Return the [x, y] coordinate for the center point of the cell that contains the specified text.  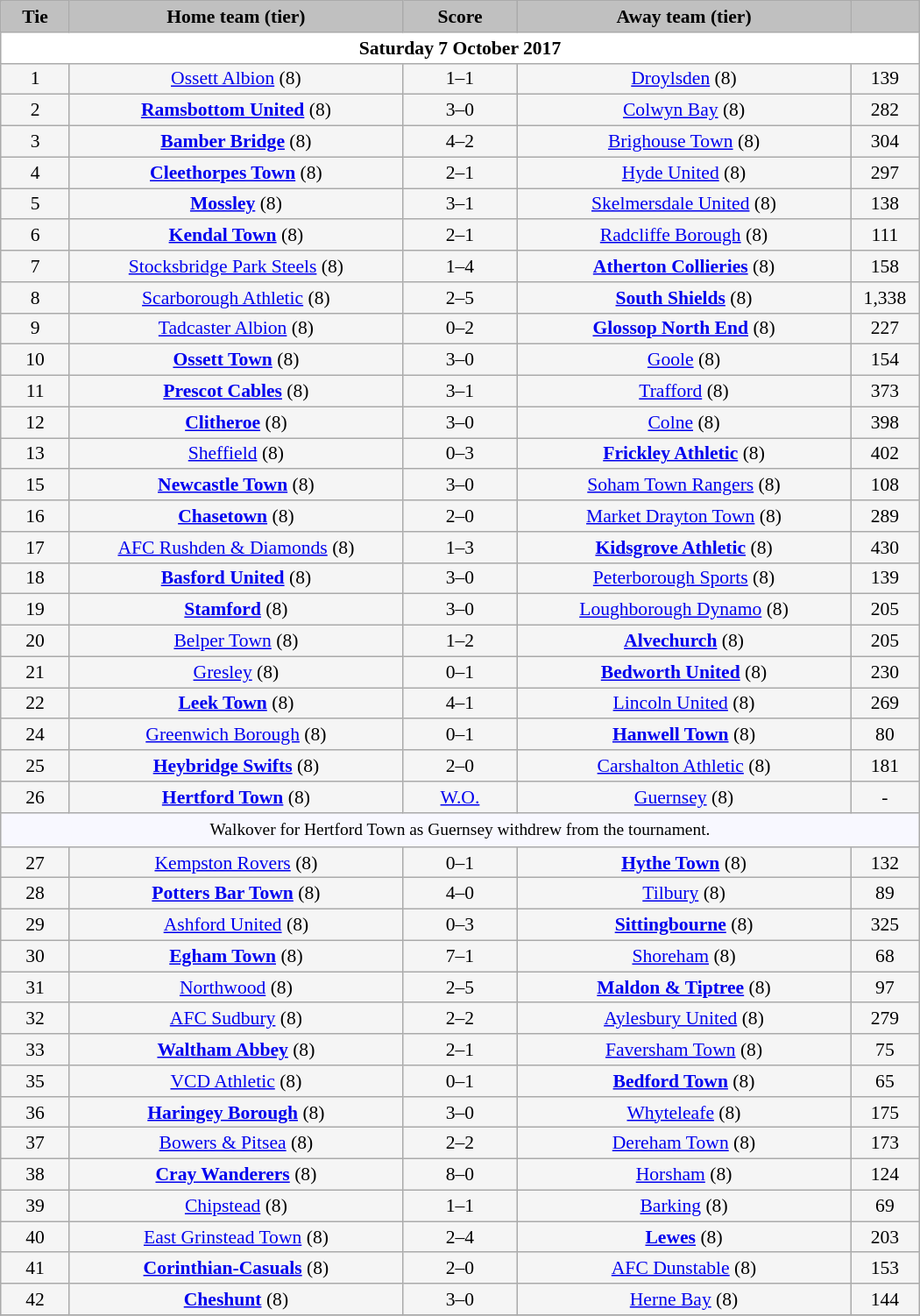
W.O. [459, 797]
Cray Wanderers (8) [236, 1175]
6 [35, 236]
203 [885, 1237]
Whyteleafe (8) [684, 1113]
12 [35, 422]
South Shields (8) [684, 298]
269 [885, 704]
227 [885, 329]
- [885, 797]
68 [885, 957]
Loughborough Dynamo (8) [684, 610]
9 [35, 329]
402 [885, 454]
Maldon & Tiptree (8) [684, 987]
Scarborough Athletic (8) [236, 298]
Greenwich Borough (8) [236, 735]
Dereham Town (8) [684, 1143]
Ossett Albion (8) [236, 79]
39 [35, 1206]
42 [35, 1299]
89 [885, 894]
8–0 [459, 1175]
13 [35, 454]
279 [885, 1019]
Northwood (8) [236, 987]
26 [35, 797]
Hythe Town (8) [684, 863]
153 [885, 1269]
Heybridge Swifts (8) [236, 766]
Egham Town (8) [236, 957]
Carshalton Athletic (8) [684, 766]
Aylesbury United (8) [684, 1019]
4–1 [459, 704]
4–0 [459, 894]
430 [885, 548]
Frickley Athletic (8) [684, 454]
31 [35, 987]
Atherton Collieries (8) [684, 266]
Sittingbourne (8) [684, 925]
Potters Bar Town (8) [236, 894]
Mossley (8) [236, 204]
398 [885, 422]
Belper Town (8) [236, 641]
Home team (tier) [236, 17]
24 [35, 735]
108 [885, 485]
144 [885, 1299]
154 [885, 360]
3 [35, 142]
Hyde United (8) [684, 173]
Clitheroe (8) [236, 422]
Tie [35, 17]
East Grinstead Town (8) [236, 1237]
Barking (8) [684, 1206]
30 [35, 957]
25 [35, 766]
10 [35, 360]
Radcliffe Borough (8) [684, 236]
Herne Bay (8) [684, 1299]
80 [885, 735]
69 [885, 1206]
11 [35, 392]
41 [35, 1269]
32 [35, 1019]
65 [885, 1081]
29 [35, 925]
Score [459, 17]
Alvechurch (8) [684, 641]
Leek Town (8) [236, 704]
Bamber Bridge (8) [236, 142]
Basford United (8) [236, 578]
Skelmersdale United (8) [684, 204]
Hertford Town (8) [236, 797]
1,338 [885, 298]
1–4 [459, 266]
132 [885, 863]
Tadcaster Albion (8) [236, 329]
5 [35, 204]
Newcastle Town (8) [236, 485]
AFC Sudbury (8) [236, 1019]
AFC Dunstable (8) [684, 1269]
Hanwell Town (8) [684, 735]
1–3 [459, 548]
173 [885, 1143]
1 [35, 79]
Ashford United (8) [236, 925]
97 [885, 987]
282 [885, 110]
4 [35, 173]
19 [35, 610]
35 [35, 1081]
Faversham Town (8) [684, 1050]
1–2 [459, 641]
Bedford Town (8) [684, 1081]
VCD Athletic (8) [236, 1081]
Saturday 7 October 2017 [460, 48]
27 [35, 863]
Soham Town Rangers (8) [684, 485]
Colwyn Bay (8) [684, 110]
138 [885, 204]
373 [885, 392]
Waltham Abbey (8) [236, 1050]
7 [35, 266]
158 [885, 266]
Bedworth United (8) [684, 672]
Stocksbridge Park Steels (8) [236, 266]
38 [35, 1175]
Kendal Town (8) [236, 236]
Droylsden (8) [684, 79]
AFC Rushden & Diamonds (8) [236, 548]
2–4 [459, 1237]
Ramsbottom United (8) [236, 110]
289 [885, 516]
Kidsgrove Athletic (8) [684, 548]
Walkover for Hertford Town as Guernsey withdrew from the tournament. [460, 829]
Stamford (8) [236, 610]
111 [885, 236]
4–2 [459, 142]
40 [35, 1237]
16 [35, 516]
17 [35, 548]
36 [35, 1113]
7–1 [459, 957]
Shoreham (8) [684, 957]
124 [885, 1175]
Chasetown (8) [236, 516]
Glossop North End (8) [684, 329]
Gresley (8) [236, 672]
304 [885, 142]
18 [35, 578]
Cheshunt (8) [236, 1299]
20 [35, 641]
Trafford (8) [684, 392]
Chipstead (8) [236, 1206]
Sheffield (8) [236, 454]
Kempston Rovers (8) [236, 863]
Brighouse Town (8) [684, 142]
181 [885, 766]
Colne (8) [684, 422]
175 [885, 1113]
325 [885, 925]
15 [35, 485]
33 [35, 1050]
8 [35, 298]
Tilbury (8) [684, 894]
Horsham (8) [684, 1175]
28 [35, 894]
37 [35, 1143]
0–2 [459, 329]
21 [35, 672]
Ossett Town (8) [236, 360]
2 [35, 110]
75 [885, 1050]
Lewes (8) [684, 1237]
230 [885, 672]
Prescot Cables (8) [236, 392]
22 [35, 704]
Away team (tier) [684, 17]
Market Drayton Town (8) [684, 516]
Peterborough Sports (8) [684, 578]
297 [885, 173]
Cleethorpes Town (8) [236, 173]
Goole (8) [684, 360]
Bowers & Pitsea (8) [236, 1143]
Guernsey (8) [684, 797]
Lincoln United (8) [684, 704]
Corinthian-Casuals (8) [236, 1269]
Haringey Borough (8) [236, 1113]
